Return (x, y) of the center of cell containing provided text 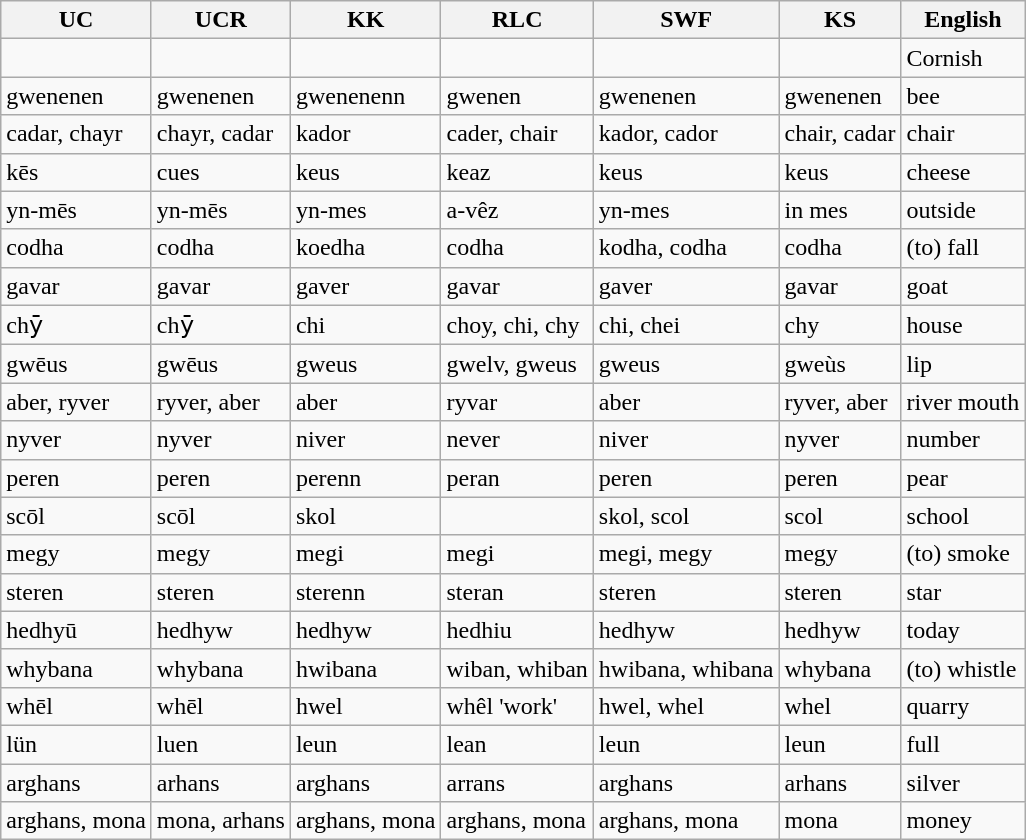
KK (366, 20)
UCR (220, 20)
KS (840, 20)
(to) fall (963, 248)
skol (366, 516)
sterenn (366, 592)
goat (963, 286)
SWF (686, 20)
cadar, chayr (76, 134)
skol, scol (686, 516)
lün (76, 744)
choy, chi, chy (517, 325)
pear (963, 478)
gwenenenn (366, 96)
hedhiu (517, 630)
steran (517, 592)
in mes (840, 210)
kēs (76, 172)
ryvar (517, 402)
English (963, 20)
cues (220, 172)
hedhyū (76, 630)
megi, megy (686, 554)
hwel (366, 706)
kador (366, 134)
outside (963, 210)
never (517, 440)
star (963, 592)
a-vêz (517, 210)
scol (840, 516)
Cornish (963, 58)
arrans (517, 783)
lip (963, 364)
kodha, codha (686, 248)
whel (840, 706)
lean (517, 744)
chayr, cadar (220, 134)
mona (840, 821)
today (963, 630)
chair, cadar (840, 134)
silver (963, 783)
(to) smoke (963, 554)
chair (963, 134)
hwel, whel (686, 706)
river mouth (963, 402)
aber, ryver (76, 402)
gwelv, gweus (517, 364)
kador, cador (686, 134)
chi (366, 325)
keaz (517, 172)
peran (517, 478)
full (963, 744)
gwenen (517, 96)
wiban, whiban (517, 668)
perenn (366, 478)
mona, arhans (220, 821)
hwibana, whibana (686, 668)
bee (963, 96)
cheese (963, 172)
whêl 'work' (517, 706)
money (963, 821)
quarry (963, 706)
gweùs (840, 364)
number (963, 440)
(to) whistle (963, 668)
RLC (517, 20)
chy (840, 325)
koedha (366, 248)
cader, chair (517, 134)
house (963, 325)
luen (220, 744)
chi, chei (686, 325)
UC (76, 20)
hwibana (366, 668)
school (963, 516)
